Return [x, y] of the center of cell containing provided text 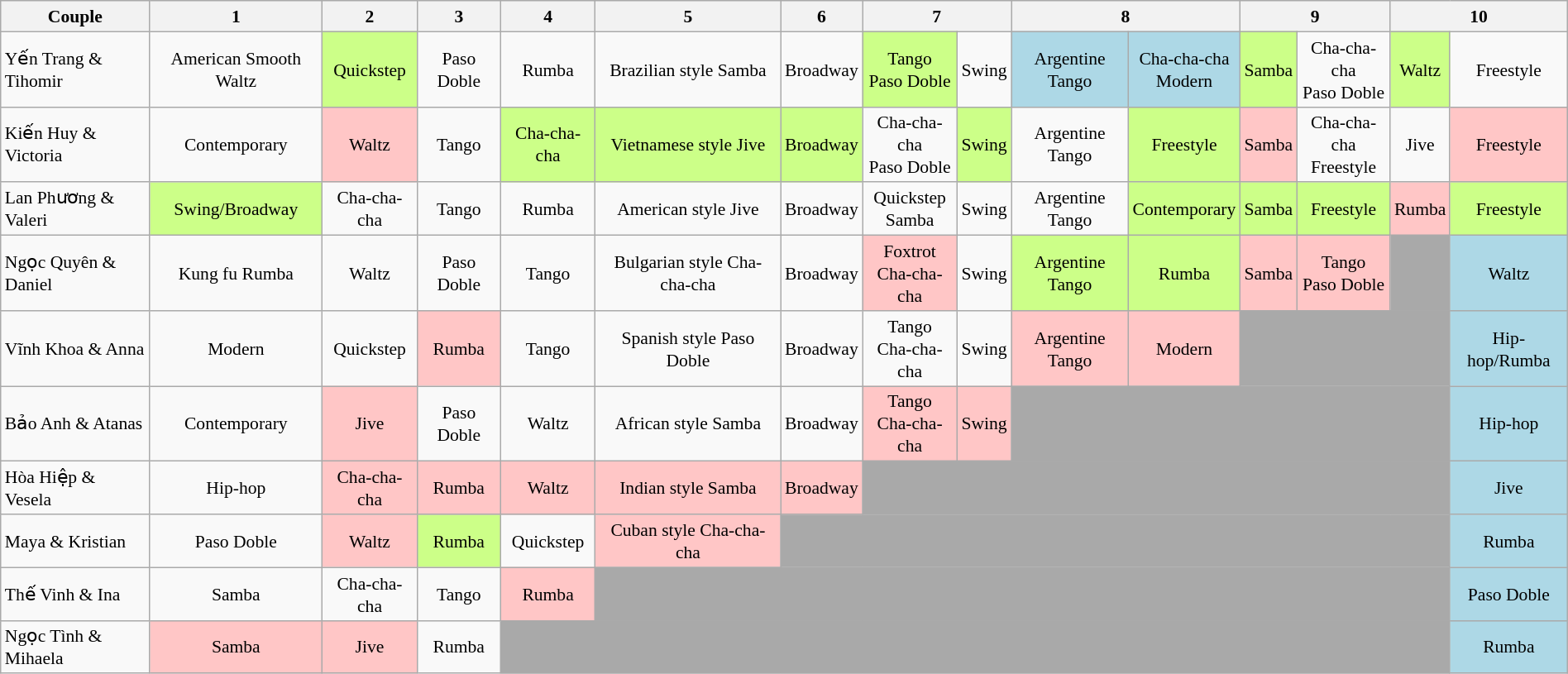
Hip-hop/Rumba [1508, 347]
Swing/Broadway [237, 208]
8 [1126, 17]
7 [937, 17]
FoxtrotCha-cha-cha [910, 273]
Vĩnh Khoa & Anna [75, 347]
Kiến Huy & Victoria [75, 144]
Bảo Anh & Atanas [75, 423]
Thế Vinh & Ina [75, 594]
2 [370, 17]
Maya & Kristian [75, 541]
Brazilian style Samba [688, 69]
Vietnamese style Jive [688, 144]
Yến Trang & Tihomir [75, 69]
Couple [75, 17]
9 [1315, 17]
Lan Phương & Valeri [75, 208]
Cha-cha-chaModern [1184, 69]
Indian style Samba [688, 488]
3 [458, 17]
Bulgarian style Cha-cha-cha [688, 273]
Cha-cha-chaFreestyle [1343, 144]
Ngọc Tình & Mihaela [75, 647]
Spanish style Paso Doble [688, 347]
Kung fu Rumba [237, 273]
1 [237, 17]
5 [688, 17]
4 [547, 17]
6 [822, 17]
American style Jive [688, 208]
Ngọc Quyên & Daniel [75, 273]
QuickstepSamba [910, 208]
American Smooth Waltz [237, 69]
African style Samba [688, 423]
Hòa Hiệp & Vesela [75, 488]
Cuban style Cha-cha-cha [688, 541]
10 [1479, 17]
